Identify which cell holds the provided text, then report its (X, Y) central coordinate. 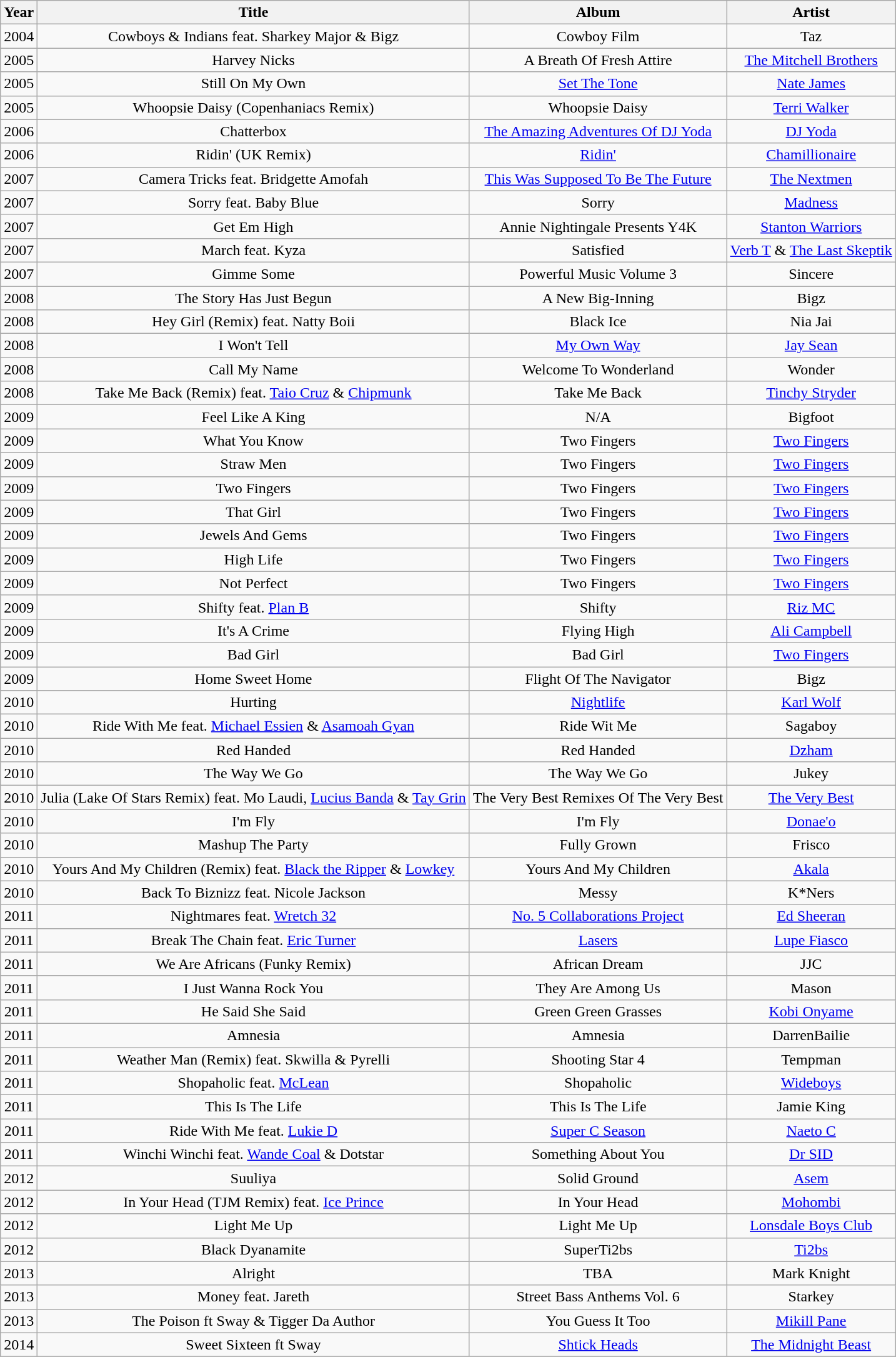
Black Dyanamite (254, 1249)
Jukey (811, 774)
Mikill Pane (811, 1321)
That Girl (254, 512)
Whoopsie Daisy (Copenhaniacs Remix) (254, 108)
Ali Campbell (811, 631)
Dr SID (811, 1154)
Nightmares feat. Wretch 32 (254, 916)
Welcome To Wonderland (598, 369)
Sorry feat. Baby Blue (254, 203)
A Breath Of Fresh Attire (598, 60)
We Are Africans (Funky Remix) (254, 964)
Mark Knight (811, 1273)
Ride Wit Me (598, 726)
Tinchy Stryder (811, 393)
Stanton Warriors (811, 226)
Tempman (811, 1059)
Back To Biznizz feat. Nicole Jackson (254, 893)
Hurting (254, 703)
Set The Tone (598, 84)
Still On My Own (254, 84)
I Won't Tell (254, 346)
You Guess It Too (598, 1321)
Ride With Me feat. Michael Essien & Asamoah Gyan (254, 726)
Year (19, 13)
Ti2bs (811, 1249)
I Just Wanna Rock You (254, 988)
African Dream (598, 964)
Shooting Star 4 (598, 1059)
Riz MC (811, 607)
Shifty (598, 607)
Mason (811, 988)
TBA (598, 1273)
Take Me Back (598, 393)
Taz (811, 36)
Album (598, 13)
Mashup The Party (254, 845)
The Amazing Adventures Of DJ Yoda (598, 131)
Break The Chain feat. Eric Turner (254, 940)
Hey Girl (Remix) feat. Natty Boii (254, 322)
Mohombi (811, 1202)
N/A (598, 417)
Something About You (598, 1154)
Weather Man (Remix) feat. Skwilla & Pyrelli (254, 1059)
Sorry (598, 203)
Messy (598, 893)
2014 (19, 1344)
Artist (811, 13)
The Nextmen (811, 179)
Shifty feat. Plan B (254, 607)
Flying High (598, 631)
Home Sweet Home (254, 678)
Shopaholic (598, 1083)
Donae'o (811, 821)
Nightlife (598, 703)
Money feat. Jareth (254, 1297)
Cowboy Film (598, 36)
Ride With Me feat. Lukie D (254, 1131)
Starkey (811, 1297)
The Very Best (811, 798)
Fully Grown (598, 845)
Yours And My Children (Remix) feat. Black the Ripper & Lowkey (254, 869)
Camera Tricks feat. Bridgette Amofah (254, 179)
Chamillionaire (811, 155)
Green Green Grasses (598, 1011)
Annie Nightingale Presents Y4K (598, 226)
Jamie King (811, 1107)
The Story Has Just Begun (254, 298)
No. 5 Collaborations Project (598, 916)
A New Big-Inning (598, 298)
Frisco (811, 845)
Nia Jai (811, 322)
Solid Ground (598, 1178)
Title (254, 13)
Sincere (811, 274)
Flight Of The Navigator (598, 678)
Wideboys (811, 1083)
This Was Supposed To Be The Future (598, 179)
Wonder (811, 369)
In Your Head (598, 1202)
The Poison ft Sway & Tigger Da Author (254, 1321)
March feat. Kyza (254, 250)
Ed Sheeran (811, 916)
Lupe Fiasco (811, 940)
Karl Wolf (811, 703)
The Midnight Beast (811, 1344)
Gimme Some (254, 274)
Jay Sean (811, 346)
Harvey Nicks (254, 60)
Feel Like A King (254, 417)
Chatterbox (254, 131)
Ridin' (598, 155)
What You Know (254, 441)
SuperTi2bs (598, 1249)
Madness (811, 203)
DJ Yoda (811, 131)
Sagaboy (811, 726)
Not Perfect (254, 583)
Lasers (598, 940)
Call My Name (254, 369)
Shtick Heads (598, 1344)
Shopaholic feat. McLean (254, 1083)
Lonsdale Boys Club (811, 1226)
My Own Way (598, 346)
DarrenBailie (811, 1035)
The Very Best Remixes Of The Very Best (598, 798)
Naeto C (811, 1131)
Street Bass Anthems Vol. 6 (598, 1297)
Super C Season (598, 1131)
They Are Among Us (598, 988)
Alright (254, 1273)
Julia (Lake Of Stars Remix) feat. Mo Laudi, Lucius Banda & Tay Grin (254, 798)
In Your Head (TJM Remix) feat. Ice Prince (254, 1202)
Verb T & The Last Skeptik (811, 250)
Black Ice (598, 322)
Yours And My Children (598, 869)
Winchi Winchi feat. Wande Coal & Dotstar (254, 1154)
High Life (254, 559)
Whoopsie Daisy (598, 108)
Straw Men (254, 464)
Asem (811, 1178)
K*Ners (811, 893)
Take Me Back (Remix) feat. Taio Cruz & Chipmunk (254, 393)
Kobi Onyame (811, 1011)
Ridin' (UK Remix) (254, 155)
JJC (811, 964)
Powerful Music Volume 3 (598, 274)
The Mitchell Brothers (811, 60)
Suuliya (254, 1178)
Cowboys & Indians feat. Sharkey Major & Bigz (254, 36)
2004 (19, 36)
Nate James (811, 84)
Terri Walker (811, 108)
Bigfoot (811, 417)
Sweet Sixteen ft Sway (254, 1344)
It's A Crime (254, 631)
Jewels And Gems (254, 536)
He Said She Said (254, 1011)
Get Em High (254, 226)
Satisfied (598, 250)
Akala (811, 869)
Dzham (811, 750)
